Locate the cell with the specified text and output its (x, y) center coordinate. 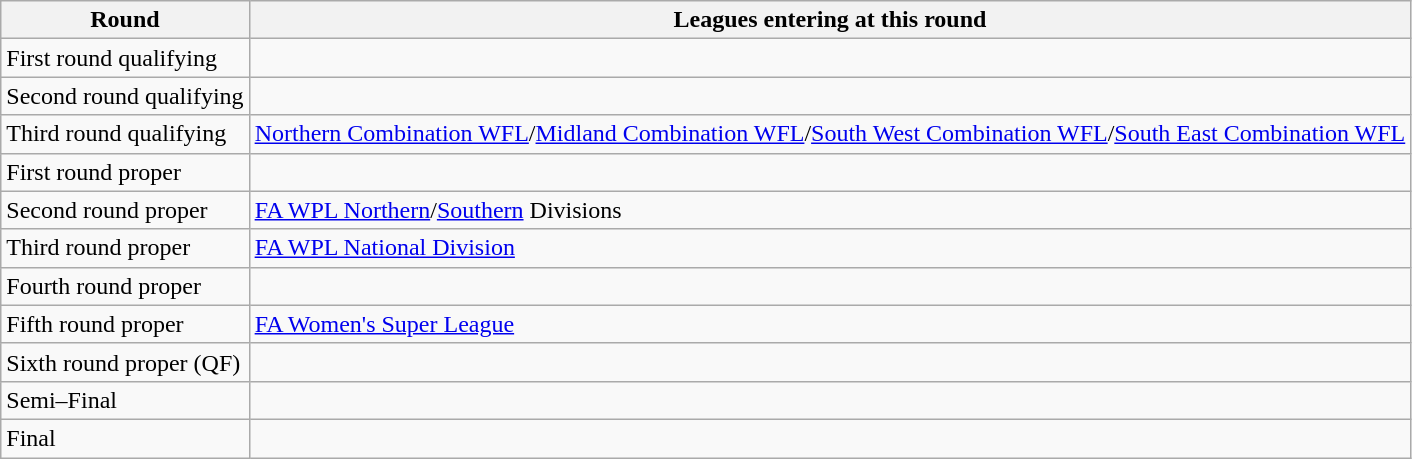
Fourth round proper (125, 286)
Final (125, 438)
Fifth round proper (125, 324)
Round (125, 20)
FA Women's Super League (830, 324)
Semi–Final (125, 400)
Leagues entering at this round (830, 20)
Second round qualifying (125, 96)
First round proper (125, 172)
Northern Combination WFL/Midland Combination WFL/South West Combination WFL/South East Combination WFL (830, 134)
First round qualifying (125, 58)
Second round proper (125, 210)
Sixth round proper (QF) (125, 362)
FA WPL National Division (830, 248)
Third round proper (125, 248)
Third round qualifying (125, 134)
FA WPL Northern/Southern Divisions (830, 210)
